Locate the cell with the specified text and output its (x, y) center coordinate. 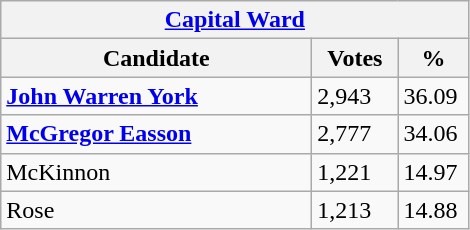
2,777 (355, 134)
2,943 (355, 96)
McGregor Easson (156, 134)
1,221 (355, 172)
Capital Ward (235, 20)
John Warren York (156, 96)
McKinnon (156, 172)
14.97 (434, 172)
Candidate (156, 58)
Rose (156, 210)
14.88 (434, 210)
1,213 (355, 210)
36.09 (434, 96)
% (434, 58)
34.06 (434, 134)
Votes (355, 58)
